Extract the (X, Y) coordinate from the center of the cell holding the provided text.  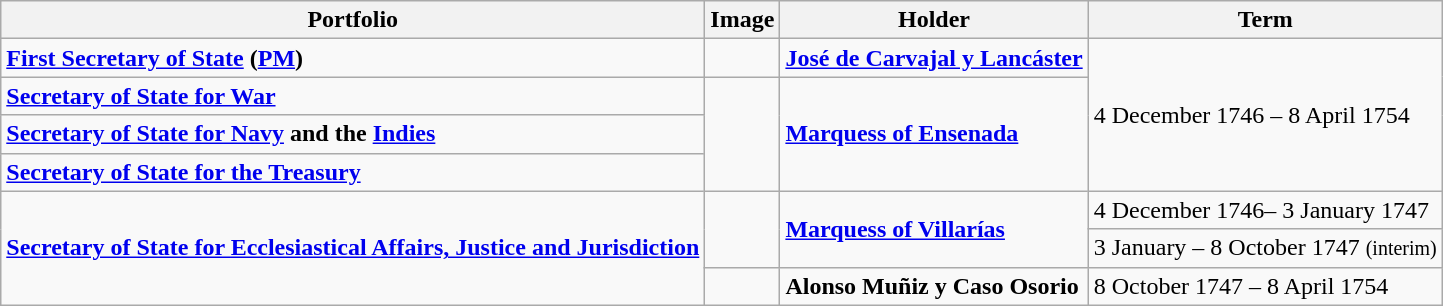
Holder (934, 20)
4 December 1746 – 8 April 1754 (1265, 115)
Secretary of State for Navy and the Indies (353, 134)
Term (1265, 20)
First Secretary of State (PM) (353, 58)
Marquess of Ensenada (934, 134)
Marquess of Villarías (934, 229)
8 October 1747 – 8 April 1754 (1265, 286)
Portfolio (353, 20)
3 January – 8 October 1747 (interim) (1265, 248)
Secretary of State for Ecclesiastical Affairs, Justice and Jurisdiction (353, 248)
Secretary of State for War (353, 96)
4 December 1746– 3 January 1747 (1265, 210)
José de Carvajal y Lancáster (934, 58)
Alonso Muñiz y Caso Osorio (934, 286)
Image (742, 20)
Secretary of State for the Treasury (353, 172)
